Determine the [X, Y] coordinate at the center of the cell enclosing the given text.  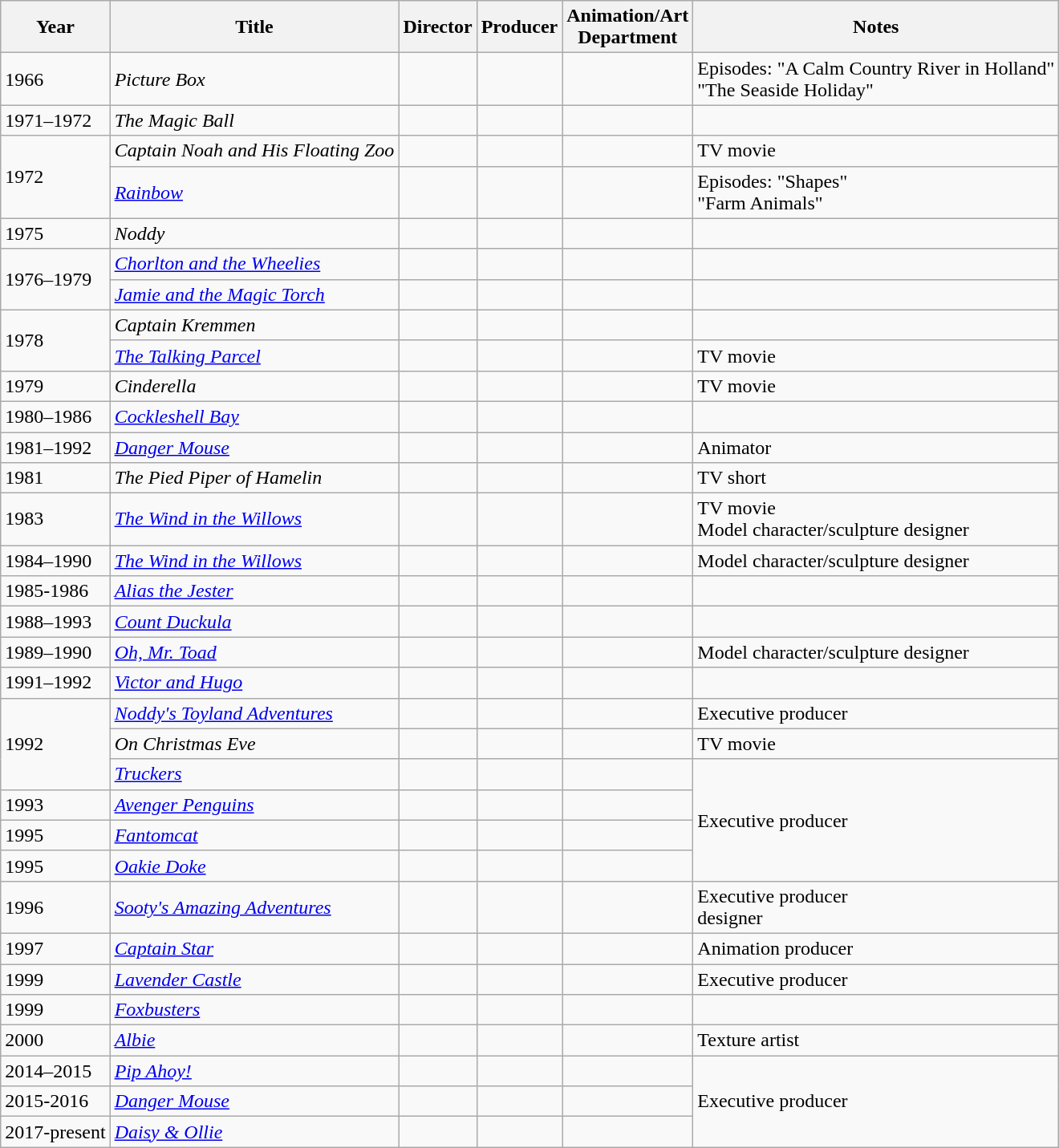
1997 [55, 948]
TV movieModel character/sculpture designer [876, 520]
Producer [520, 27]
Alias the Jester [254, 591]
1991–1992 [55, 683]
1978 [55, 340]
Pip Ahoy! [254, 1071]
Episodes: "A Calm Country River in Holland""The Seaside Holiday" [876, 79]
Notes [876, 27]
Daisy & Ollie [254, 1132]
1996 [55, 907]
Cinderella [254, 386]
Truckers [254, 774]
1971–1972 [55, 120]
2000 [55, 1041]
1985-1986 [55, 591]
1980–1986 [55, 416]
Oakie Doke [254, 866]
1981 [55, 478]
Oh, Mr. Toad [254, 652]
Episodes: "Shapes""Farm Animals" [876, 193]
Sooty's Amazing Adventures [254, 907]
1981–1992 [55, 447]
1992 [55, 744]
The Magic Ball [254, 120]
1988–1993 [55, 622]
The Pied Piper of Hamelin [254, 478]
2014–2015 [55, 1071]
1975 [55, 233]
Captain Noah and His Floating Zoo [254, 151]
Noddy's Toyland Adventures [254, 713]
1979 [55, 386]
Picture Box [254, 79]
1993 [55, 805]
2015-2016 [55, 1101]
1976–1979 [55, 279]
1972 [55, 176]
Victor and Hugo [254, 683]
On Christmas Eve [254, 744]
Captain Kremmen [254, 325]
Texture artist [876, 1041]
1983 [55, 520]
Foxbusters [254, 1010]
Count Duckula [254, 622]
Chorlton and the Wheelies [254, 264]
Fantomcat [254, 835]
Rainbow [254, 193]
Cockleshell Bay [254, 416]
Animator [876, 447]
1989–1990 [55, 652]
Jamie and the Magic Torch [254, 294]
Animation/ArtDepartment [627, 27]
The Talking Parcel [254, 355]
Noddy [254, 233]
Avenger Penguins [254, 805]
Title [254, 27]
Year [55, 27]
Animation producer [876, 948]
Director [438, 27]
1966 [55, 79]
TV short [876, 478]
1984–1990 [55, 561]
Albie [254, 1041]
Captain Star [254, 948]
Executive producerdesigner [876, 907]
2017-present [55, 1132]
Lavender Castle [254, 980]
